Return the [x, y] coordinate for the center point of the cell that contains the specified text.  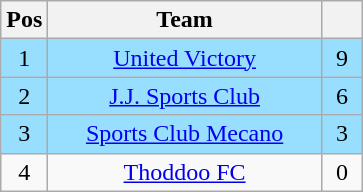
Thoddoo FC [185, 172]
2 [24, 96]
Sports Club Mecano [185, 134]
Team [185, 20]
United Victory [185, 58]
6 [342, 96]
J.J. Sports Club [185, 96]
4 [24, 172]
0 [342, 172]
9 [342, 58]
Pos [24, 20]
1 [24, 58]
